Extract the (X, Y) coordinate from the center of the cell holding the provided text.  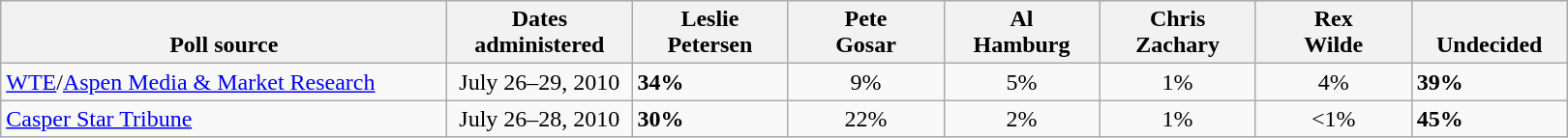
34% (710, 82)
LesliePetersen (710, 33)
39% (1489, 82)
<1% (1334, 119)
22% (865, 119)
2% (1022, 119)
Casper Star Tribune (225, 119)
July 26–28, 2010 (540, 119)
9% (865, 82)
AlHamburg (1022, 33)
Undecided (1489, 33)
July 26–29, 2010 (540, 82)
45% (1489, 119)
RexWilde (1334, 33)
WTE/Aspen Media & Market Research (225, 82)
4% (1334, 82)
PeteGosar (865, 33)
30% (710, 119)
Dates administered (540, 33)
5% (1022, 82)
ChrisZachary (1177, 33)
Poll source (225, 33)
